Find where the given text appears and provide that cell's center as (X, Y) coordinate. 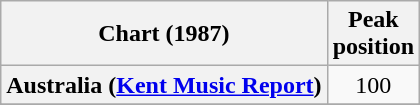
100 (373, 85)
Peakposition (373, 34)
Australia (Kent Music Report) (164, 85)
Chart (1987) (164, 34)
